Capture the cell that displays the provided text and extract its (x, y) central coordinate. 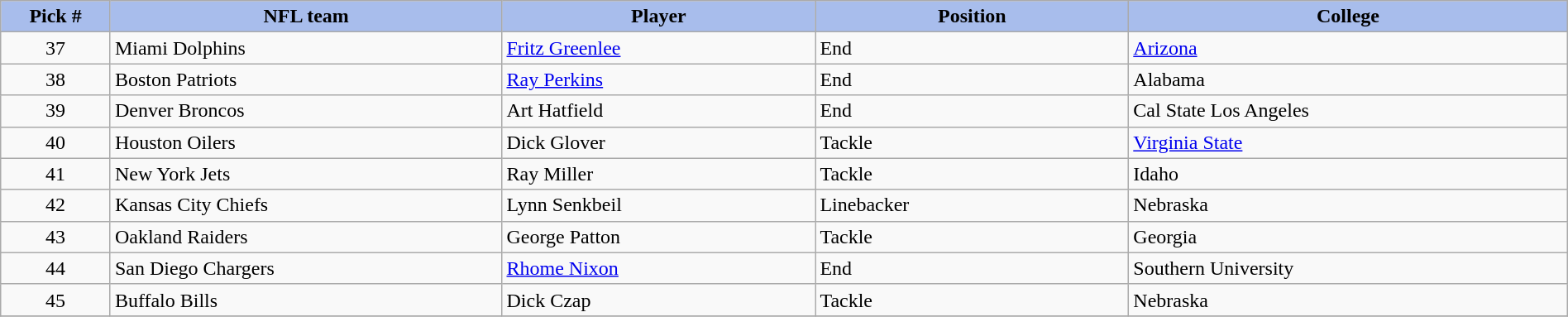
Position (973, 17)
San Diego Chargers (306, 268)
Denver Broncos (306, 111)
43 (56, 237)
Virginia State (1348, 142)
Southern University (1348, 268)
Oakland Raiders (306, 237)
38 (56, 79)
Linebacker (973, 205)
Ray Miller (658, 174)
Dick Czap (658, 300)
42 (56, 205)
41 (56, 174)
Miami Dolphins (306, 48)
Dick Glover (658, 142)
Georgia (1348, 237)
45 (56, 300)
44 (56, 268)
College (1348, 17)
37 (56, 48)
Alabama (1348, 79)
Lynn Senkbeil (658, 205)
NFL team (306, 17)
Boston Patriots (306, 79)
New York Jets (306, 174)
Idaho (1348, 174)
40 (56, 142)
39 (56, 111)
Houston Oilers (306, 142)
Ray Perkins (658, 79)
Kansas City Chiefs (306, 205)
George Patton (658, 237)
Player (658, 17)
Rhome Nixon (658, 268)
Fritz Greenlee (658, 48)
Arizona (1348, 48)
Pick # (56, 17)
Buffalo Bills (306, 300)
Cal State Los Angeles (1348, 111)
Art Hatfield (658, 111)
